Find where the given text appears and provide that cell's center as (X, Y) coordinate. 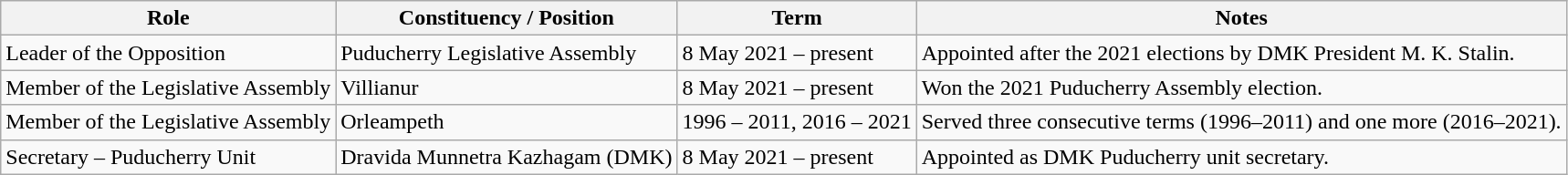
Term (797, 18)
Served three consecutive terms (1996–2011) and one more (2016–2021). (1241, 122)
Secretary – Puducherry Unit (168, 157)
Appointed as DMK Puducherry unit secretary. (1241, 157)
Won the 2021 Puducherry Assembly election. (1241, 87)
Orleampeth (507, 122)
Villianur (507, 87)
Role (168, 18)
Leader of the Opposition (168, 53)
1996 – 2011, 2016 – 2021 (797, 122)
Appointed after the 2021 elections by DMK President M. K. Stalin. (1241, 53)
Notes (1241, 18)
Puducherry Legislative Assembly (507, 53)
Dravida Munnetra Kazhagam (DMK) (507, 157)
Constituency / Position (507, 18)
